Provide the [x, y] coordinate of the cell's center where the given text is located.  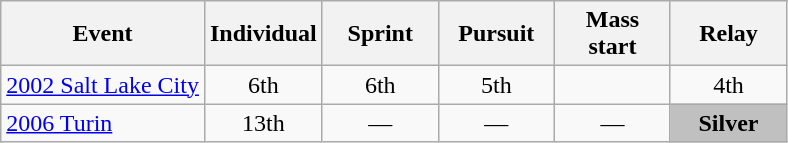
5th [496, 85]
Mass start [612, 34]
2002 Salt Lake City [103, 85]
4th [728, 85]
Individual [263, 34]
Relay [728, 34]
2006 Turin [103, 123]
Silver [728, 123]
Event [103, 34]
Pursuit [496, 34]
13th [263, 123]
Sprint [380, 34]
